Detect which cell encompasses the target text, then output its [x, y] center coordinate. 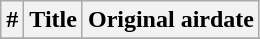
Original airdate [170, 20]
Title [54, 20]
# [12, 20]
